Find where the given text appears and provide that cell's center as [x, y] coordinate. 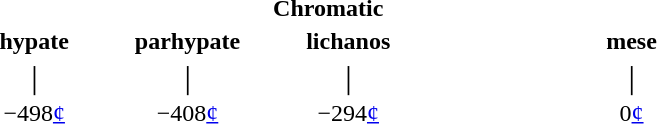
lichanos [348, 41]
parhypate [187, 41]
